Output the [x, y] coordinate of the center of the cell containing the given text.  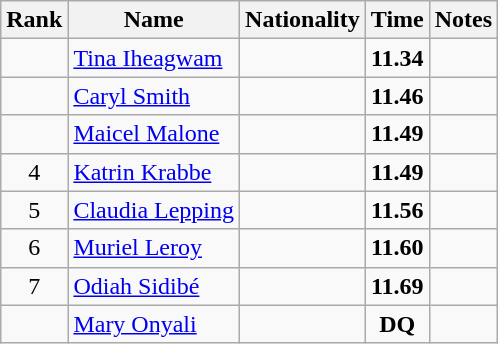
7 [34, 286]
Tina Iheagwam [154, 58]
11.69 [397, 286]
4 [34, 172]
Maicel Malone [154, 134]
11.34 [397, 58]
11.56 [397, 210]
Caryl Smith [154, 96]
Time [397, 20]
DQ [397, 324]
Muriel Leroy [154, 248]
Katrin Krabbe [154, 172]
Mary Onyali [154, 324]
Nationality [303, 20]
Odiah Sidibé [154, 286]
11.46 [397, 96]
6 [34, 248]
5 [34, 210]
Claudia Lepping [154, 210]
Name [154, 20]
11.60 [397, 248]
Notes [463, 20]
Rank [34, 20]
